From the cell containing the given text, extract its center point as [X, Y] coordinate. 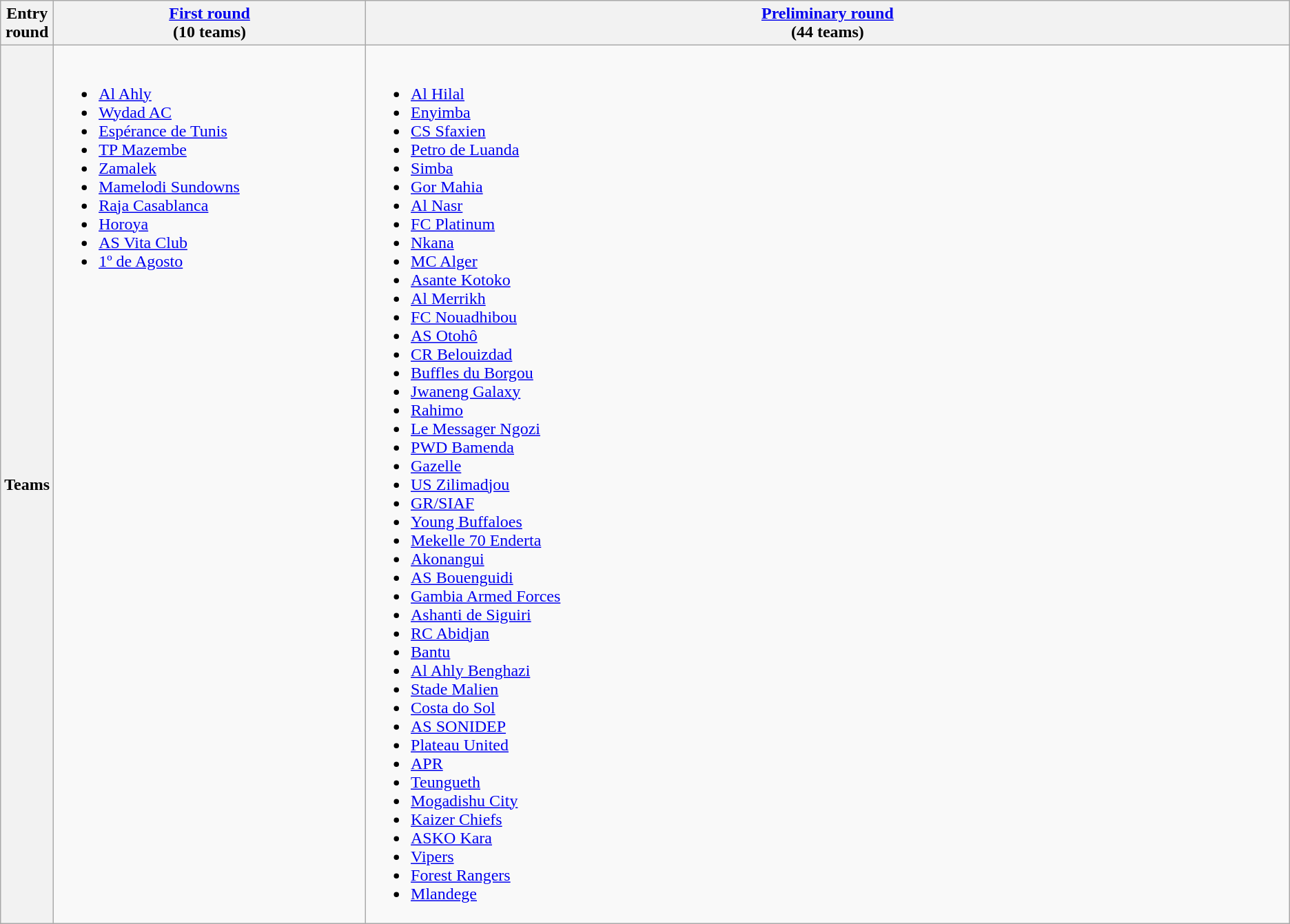
First round(10 teams) [209, 23]
Entry round [28, 23]
Al Ahly Wydad AC Espérance de Tunis TP Mazembe Zamalek Mamelodi Sundowns Raja Casablanca Horoya AS Vita Club 1º de Agosto [209, 484]
Preliminary round(44 teams) [828, 23]
Teams [28, 484]
